Scan for the cell matching the given text and deliver its [X, Y] coordinate at center. 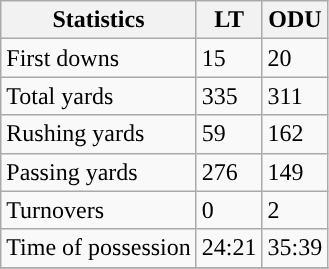
149 [295, 172]
276 [229, 172]
2 [295, 210]
Total yards [99, 96]
311 [295, 96]
162 [295, 134]
Turnovers [99, 210]
LT [229, 20]
59 [229, 134]
15 [229, 58]
Rushing yards [99, 134]
ODU [295, 20]
First downs [99, 58]
24:21 [229, 248]
Statistics [99, 20]
Passing yards [99, 172]
335 [229, 96]
20 [295, 58]
Time of possession [99, 248]
35:39 [295, 248]
0 [229, 210]
